Locate the cell with the specified text and output its (X, Y) center coordinate. 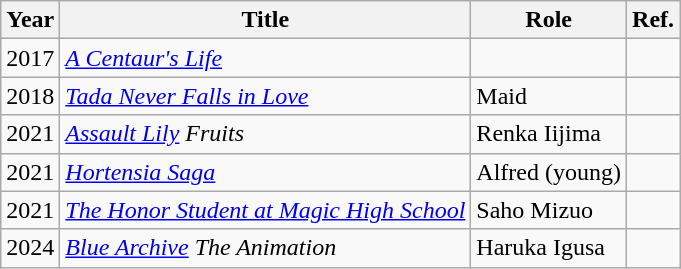
2017 (30, 58)
Saho Mizuo (549, 210)
Maid (549, 96)
2024 (30, 248)
Tada Never Falls in Love (266, 96)
Assault Lily Fruits (266, 134)
Renka Iijima (549, 134)
Hortensia Saga (266, 172)
2018 (30, 96)
Haruka Igusa (549, 248)
Ref. (654, 20)
Title (266, 20)
A Centaur's Life (266, 58)
Blue Archive The Animation (266, 248)
Alfred (young) (549, 172)
The Honor Student at Magic High School (266, 210)
Year (30, 20)
Role (549, 20)
